Scan for the cell matching the given text and deliver its (x, y) coordinate at center. 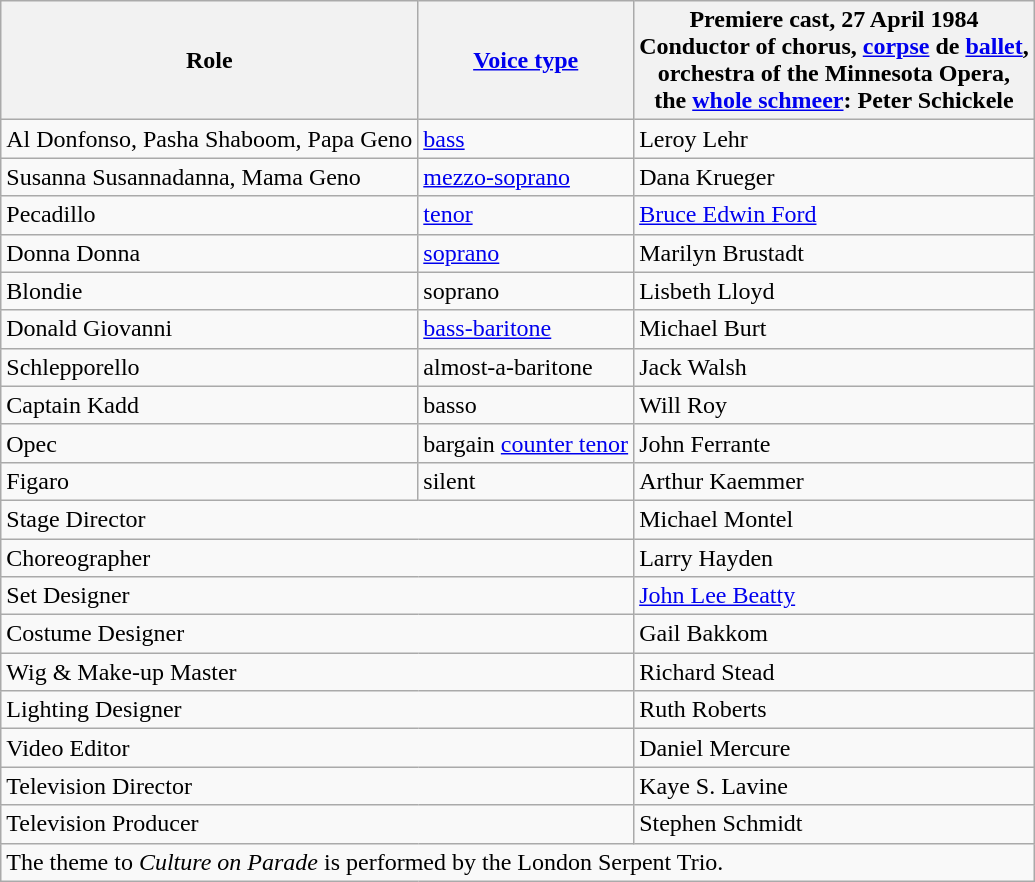
almost-a-baritone (526, 367)
Arthur Kaemmer (834, 481)
Television Producer (318, 824)
tenor (526, 215)
Ruth Roberts (834, 710)
Video Editor (318, 748)
silent (526, 481)
Daniel Mercure (834, 748)
Figaro (210, 481)
basso (526, 405)
Captain Kadd (210, 405)
John Lee Beatty (834, 596)
Michael Burt (834, 329)
Set Designer (318, 596)
bass-baritone (526, 329)
Bruce Edwin Ford (834, 215)
Kaye S. Lavine (834, 786)
Jack Walsh (834, 367)
Susanna Susannadanna, Mama Geno (210, 177)
Michael Montel (834, 519)
Donna Donna (210, 253)
Schlepporello (210, 367)
Stephen Schmidt (834, 824)
Lisbeth Lloyd (834, 291)
Wig & Make-up Master (318, 672)
Leroy Lehr (834, 139)
Costume Designer (318, 634)
Opec (210, 443)
Donald Giovanni (210, 329)
The theme to Culture on Parade is performed by the London Serpent Trio. (518, 862)
Voice type (526, 60)
Gail Bakkom (834, 634)
Dana Krueger (834, 177)
bargain counter tenor (526, 443)
Stage Director (318, 519)
Larry Hayden (834, 557)
Premiere cast, 27 April 1984Conductor of chorus, corpse de ballet,orchestra of the Minnesota Opera,the whole schmeer: Peter Schickele (834, 60)
Television Director (318, 786)
Richard Stead (834, 672)
Marilyn Brustadt (834, 253)
Blondie (210, 291)
Al Donfonso, Pasha Shaboom, Papa Geno (210, 139)
Pecadillo (210, 215)
Role (210, 60)
mezzo-soprano (526, 177)
John Ferrante (834, 443)
Will Roy (834, 405)
bass (526, 139)
Choreographer (318, 557)
Lighting Designer (318, 710)
